Capture the cell that displays the provided text and extract its (x, y) central coordinate. 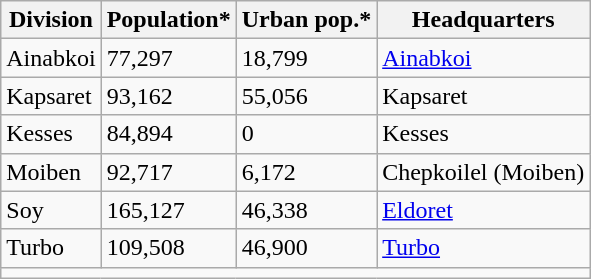
46,900 (306, 248)
Headquarters (484, 20)
77,297 (168, 58)
84,894 (168, 134)
92,717 (168, 172)
165,127 (168, 210)
6,172 (306, 172)
Division (51, 20)
Population* (168, 20)
46,338 (306, 210)
Chepkoilel (Moiben) (484, 172)
Soy (51, 210)
109,508 (168, 248)
Moiben (51, 172)
Eldoret (484, 210)
0 (306, 134)
93,162 (168, 96)
55,056 (306, 96)
18,799 (306, 58)
Urban pop.* (306, 20)
